For the text-containing cell, return its midpoint in [X, Y] coordinate format. 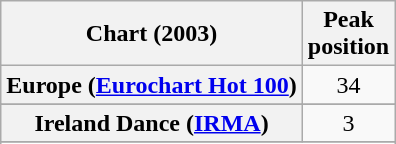
3 [348, 123]
Ireland Dance (IRMA) [152, 123]
Peakposition [348, 34]
Chart (2003) [152, 34]
34 [348, 85]
Europe (Eurochart Hot 100) [152, 85]
